Identify which cell holds the provided text, then report its (X, Y) central coordinate. 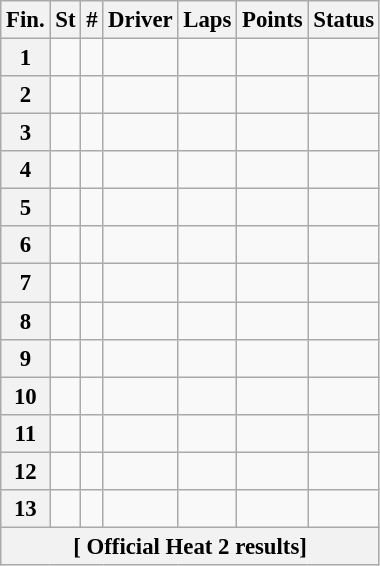
# (92, 20)
3 (26, 133)
2 (26, 95)
7 (26, 283)
Driver (140, 20)
12 (26, 471)
10 (26, 396)
11 (26, 433)
4 (26, 170)
8 (26, 321)
9 (26, 358)
1 (26, 58)
13 (26, 509)
Status (344, 20)
Fin. (26, 20)
[ Official Heat 2 results] (190, 546)
St (66, 20)
Laps (208, 20)
Points (272, 20)
5 (26, 208)
6 (26, 245)
